From the cell containing the given text, extract its center point as [x, y] coordinate. 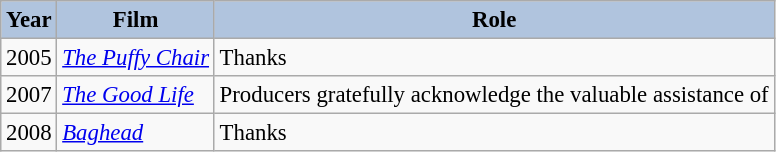
2005 [29, 58]
Film [136, 20]
Year [29, 20]
Baghead [136, 133]
The Puffy Chair [136, 58]
The Good Life [136, 95]
Role [494, 20]
Producers gratefully acknowledge the valuable assistance of [494, 95]
2007 [29, 95]
2008 [29, 133]
